Return the [X, Y] coordinate for the center point of the cell that contains the specified text.  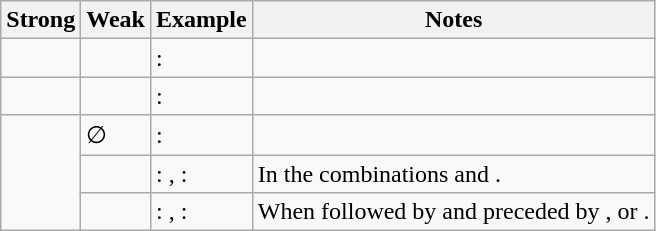
Notes [454, 20]
When followed by and preceded by , or . [454, 212]
In the combinations and . [454, 173]
Strong [41, 20]
Weak [116, 20]
∅ [116, 135]
Example [201, 20]
